Provide the (x, y) coordinate of the cell's center where the given text is located.  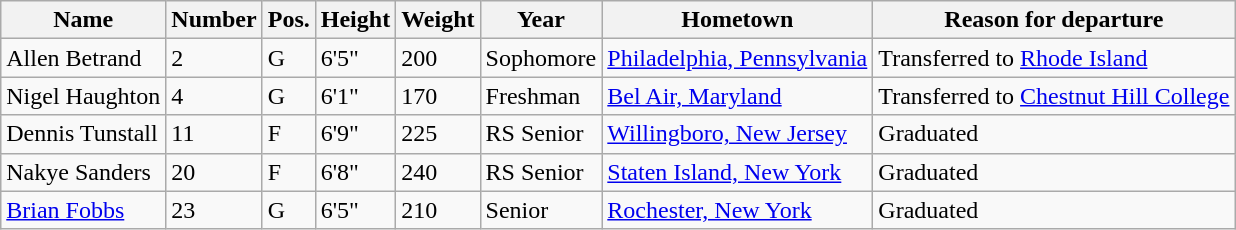
Number (214, 20)
200 (438, 58)
Hometown (738, 20)
Year (541, 20)
4 (214, 96)
Nigel Haughton (84, 96)
Dennis Tunstall (84, 134)
Transferred to Chestnut Hill College (1054, 96)
225 (438, 134)
20 (214, 172)
Bel Air, Maryland (738, 96)
Allen Betrand (84, 58)
Weight (438, 20)
23 (214, 210)
Height (355, 20)
11 (214, 134)
6'9" (355, 134)
Staten Island, New York (738, 172)
Philadelphia, Pennsylvania (738, 58)
Pos. (288, 20)
Nakye Sanders (84, 172)
170 (438, 96)
Brian Fobbs (84, 210)
240 (438, 172)
Rochester, New York (738, 210)
Reason for departure (1054, 20)
Name (84, 20)
210 (438, 210)
Freshman (541, 96)
2 (214, 58)
6'1" (355, 96)
Sophomore (541, 58)
Transferred to Rhode Island (1054, 58)
Senior (541, 210)
6'8" (355, 172)
Willingboro, New Jersey (738, 134)
